Capture the cell that displays the provided text and extract its (X, Y) central coordinate. 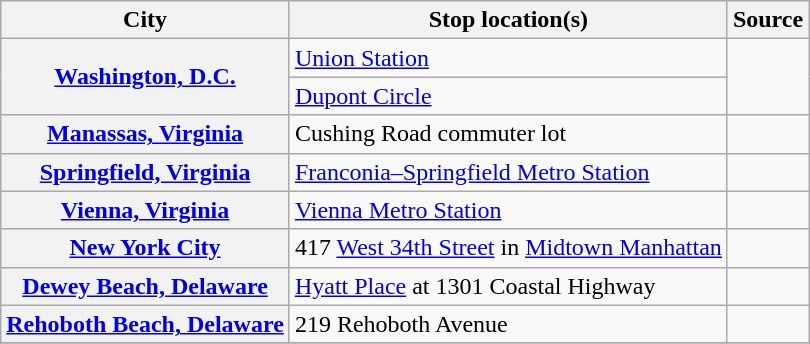
Source (768, 20)
City (146, 20)
Manassas, Virginia (146, 134)
Stop location(s) (508, 20)
New York City (146, 248)
417 West 34th Street in Midtown Manhattan (508, 248)
Franconia–Springfield Metro Station (508, 172)
Rehoboth Beach, Delaware (146, 324)
Springfield, Virginia (146, 172)
Vienna Metro Station (508, 210)
Hyatt Place at 1301 Coastal Highway (508, 286)
Dewey Beach, Delaware (146, 286)
219 Rehoboth Avenue (508, 324)
Washington, D.C. (146, 77)
Cushing Road commuter lot (508, 134)
Vienna, Virginia (146, 210)
Union Station (508, 58)
Dupont Circle (508, 96)
